For the text-containing cell, return its midpoint in [x, y] coordinate format. 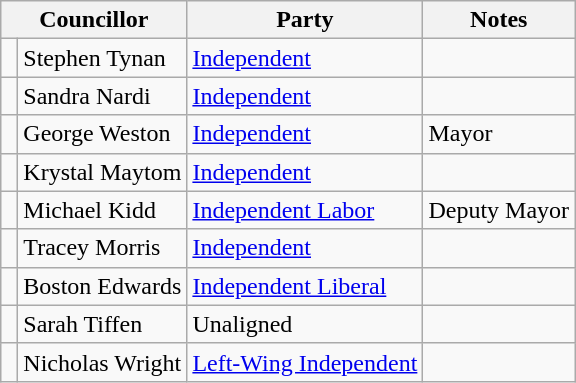
Left-Wing Independent [305, 362]
Sandra Nardi [102, 96]
Tracey Morris [102, 248]
Notes [499, 20]
Councillor [94, 20]
Boston Edwards [102, 286]
Michael Kidd [102, 210]
Party [305, 20]
Sarah Tiffen [102, 324]
Stephen Tynan [102, 58]
Unaligned [305, 324]
George Weston [102, 134]
Deputy Mayor [499, 210]
Krystal Maytom [102, 172]
Independent Labor [305, 210]
Independent Liberal [305, 286]
Nicholas Wright [102, 362]
Mayor [499, 134]
